Output the [x, y] coordinate of the center of the cell containing the given text.  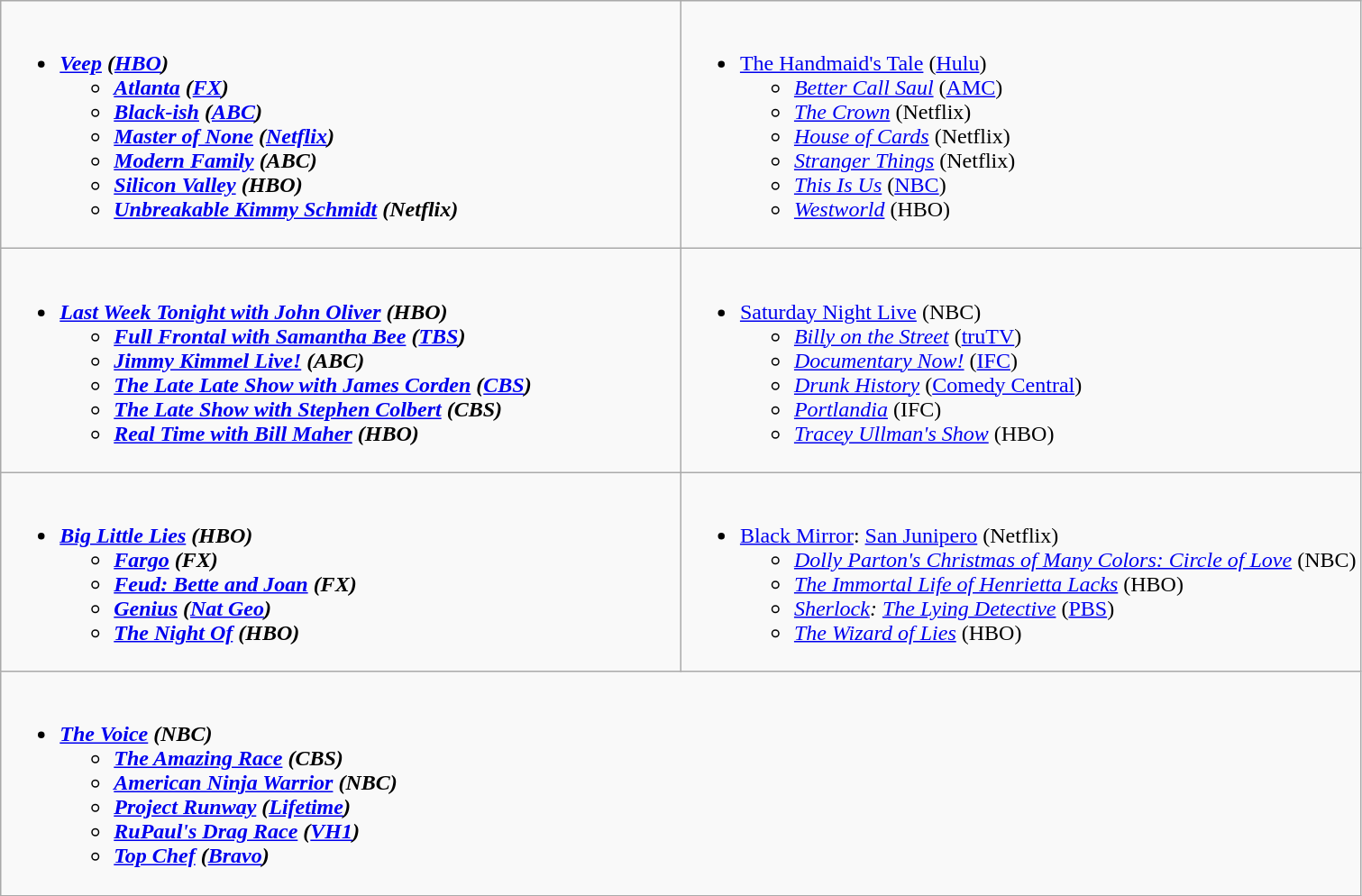
The Handmaid's Tale (Hulu)Better Call Saul (AMC)The Crown (Netflix)House of Cards (Netflix)Stranger Things (Netflix)This Is Us (NBC)Westworld (HBO) [1020, 124]
Saturday Night Live (NBC)Billy on the Street (truTV)Documentary Now! (IFC)Drunk History (Comedy Central)Portlandia (IFC)Tracey Ullman's Show (HBO) [1020, 361]
Big Little Lies (HBO)Fargo (FX)Feud: Bette and Joan (FX)Genius (Nat Geo)The Night Of (HBO) [341, 571]
Veep (HBO)Atlanta (FX)Black-ish (ABC)Master of None (Netflix)Modern Family (ABC)Silicon Valley (HBO)Unbreakable Kimmy Schmidt (Netflix) [341, 124]
The Voice (NBC)The Amazing Race (CBS)American Ninja Warrior (NBC)Project Runway (Lifetime)RuPaul's Drag Race (VH1)Top Chef (Bravo) [681, 783]
